Scan for the cell matching the given text and deliver its (x, y) coordinate at center. 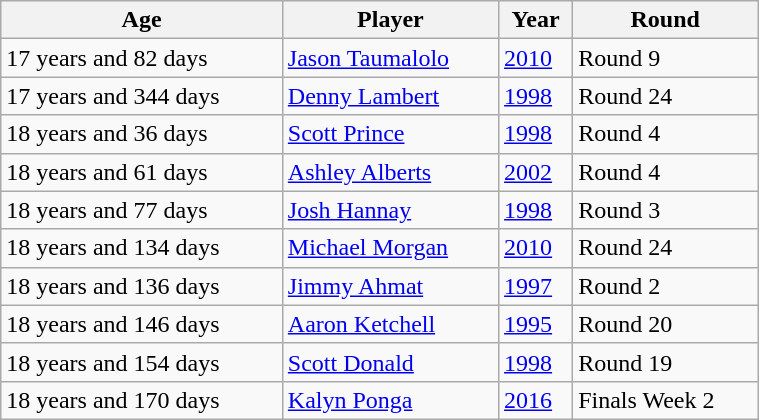
Scott Donald (390, 362)
Aaron Ketchell (390, 324)
Kalyn Ponga (390, 400)
Round 19 (666, 362)
2002 (536, 172)
17 years and 82 days (142, 58)
18 years and 136 days (142, 286)
Denny Lambert (390, 96)
Michael Morgan (390, 248)
Round 9 (666, 58)
Round 3 (666, 210)
Round 2 (666, 286)
18 years and 146 days (142, 324)
18 years and 134 days (142, 248)
Round 20 (666, 324)
2016 (536, 400)
Player (390, 20)
18 years and 61 days (142, 172)
Josh Hannay (390, 210)
17 years and 344 days (142, 96)
18 years and 154 days (142, 362)
Year (536, 20)
18 years and 170 days (142, 400)
Scott Prince (390, 134)
Jason Taumalolo (390, 58)
18 years and 36 days (142, 134)
18 years and 77 days (142, 210)
Jimmy Ahmat (390, 286)
Round (666, 20)
1997 (536, 286)
Ashley Alberts (390, 172)
Age (142, 20)
Finals Week 2 (666, 400)
1995 (536, 324)
